Search for the cell housing the specified text and yield its (X, Y) center coordinate. 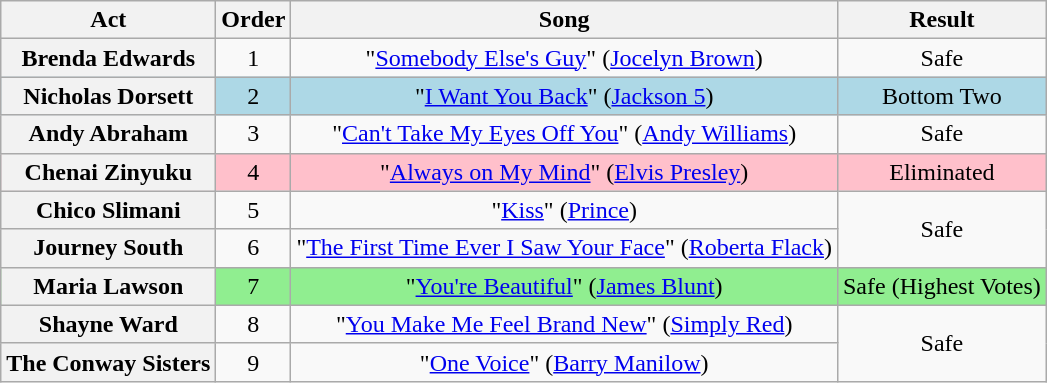
Order (254, 20)
Andy Abraham (108, 134)
"You're Beautiful" (James Blunt) (564, 286)
Journey South (108, 248)
Safe (Highest Votes) (942, 286)
1 (254, 58)
8 (254, 324)
7 (254, 286)
2 (254, 96)
9 (254, 362)
4 (254, 172)
Song (564, 20)
Brenda Edwards (108, 58)
"The First Time Ever I Saw Your Face" (Roberta Flack) (564, 248)
"Can't Take My Eyes Off You" (Andy Williams) (564, 134)
"Kiss" (Prince) (564, 210)
3 (254, 134)
"You Make Me Feel Brand New" (Simply Red) (564, 324)
Maria Lawson (108, 286)
"I Want You Back" (Jackson 5) (564, 96)
Shayne Ward (108, 324)
"Always on My Mind" (Elvis Presley) (564, 172)
The Conway Sisters (108, 362)
Act (108, 20)
Bottom Two (942, 96)
Chico Slimani (108, 210)
6 (254, 248)
Nicholas Dorsett (108, 96)
Result (942, 20)
"Somebody Else's Guy" (Jocelyn Brown) (564, 58)
Chenai Zinyuku (108, 172)
5 (254, 210)
Eliminated (942, 172)
"One Voice" (Barry Manilow) (564, 362)
